For the text-containing cell, return its midpoint in (X, Y) coordinate format. 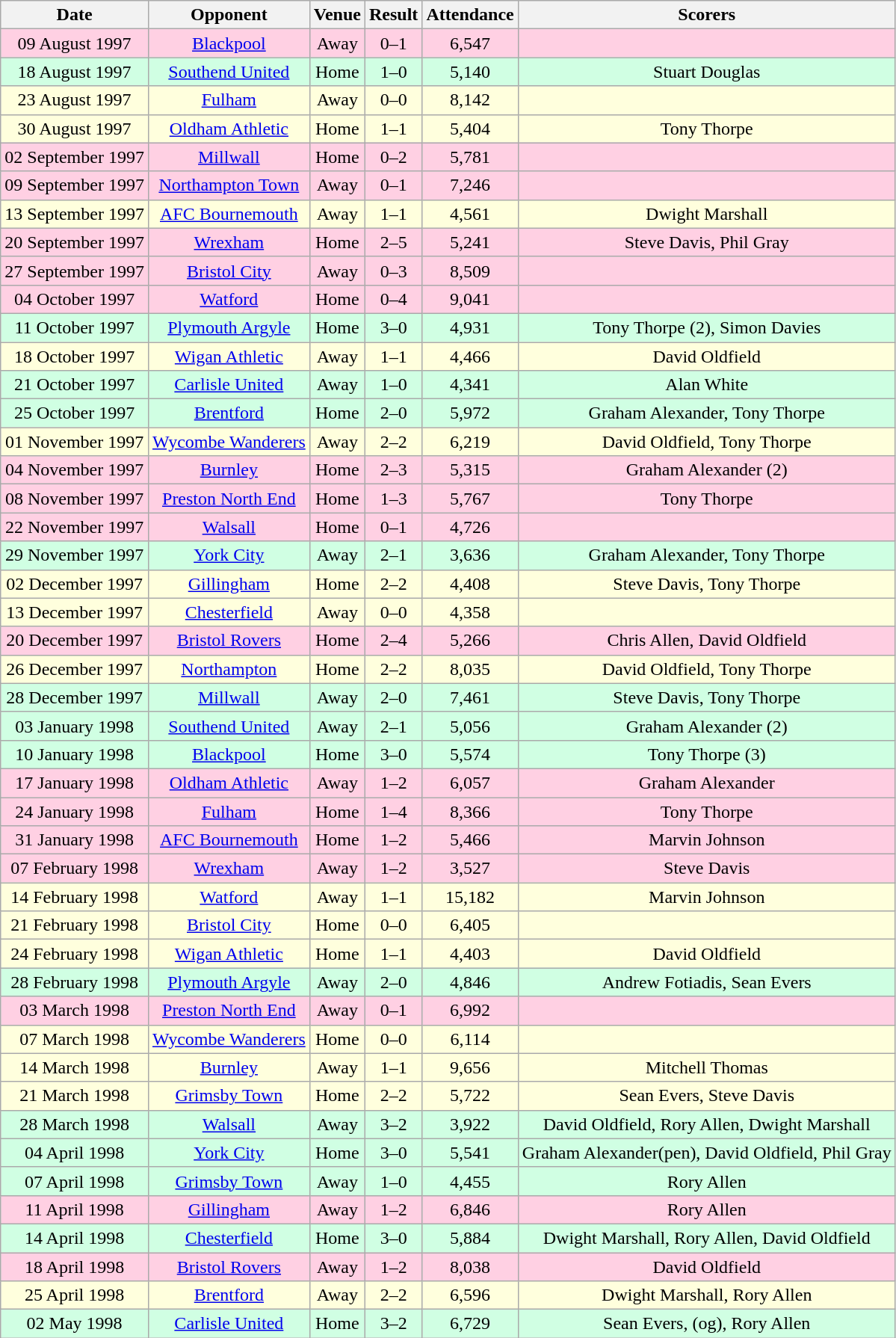
4,561 (470, 214)
11 October 1997 (75, 327)
3,636 (470, 555)
04 October 1997 (75, 299)
8,366 (470, 811)
18 April 1998 (75, 1267)
5,541 (470, 1153)
24 February 1998 (75, 954)
04 November 1997 (75, 470)
5,781 (470, 157)
Graham Alexander (707, 783)
14 February 1998 (75, 897)
04 April 1998 (75, 1153)
Northampton Town (229, 185)
13 September 1997 (75, 214)
5,241 (470, 242)
Sean Evers, (og), Rory Allen (707, 1324)
5,972 (470, 413)
5,140 (470, 72)
20 December 1997 (75, 641)
4,403 (470, 954)
1–3 (393, 499)
5,056 (470, 726)
4,358 (470, 612)
14 April 1998 (75, 1238)
6,219 (470, 442)
Andrew Fotiadis, Sean Evers (707, 982)
09 September 1997 (75, 185)
5,574 (470, 754)
4,455 (470, 1181)
0–2 (393, 157)
02 December 1997 (75, 584)
Date (75, 15)
02 May 1998 (75, 1324)
Sean Evers, Steve Davis (707, 1096)
27 September 1997 (75, 271)
07 February 1998 (75, 869)
2–3 (393, 470)
03 March 1998 (75, 1011)
7,461 (470, 697)
15,182 (470, 897)
2–4 (393, 641)
Alan White (707, 385)
21 October 1997 (75, 385)
07 March 1998 (75, 1039)
07 April 1998 (75, 1181)
8,038 (470, 1267)
Dwight Marshall (707, 214)
6,114 (470, 1039)
13 December 1997 (75, 612)
Dwight Marshall, Rory Allen, David Oldfield (707, 1238)
02 September 1997 (75, 157)
Tony Thorpe (2), Simon Davies (707, 327)
David Oldfield, Rory Allen, Dwight Marshall (707, 1124)
6,992 (470, 1011)
28 December 1997 (75, 697)
Northampton (229, 669)
24 January 1998 (75, 811)
4,466 (470, 357)
18 August 1997 (75, 72)
08 November 1997 (75, 499)
Tony Thorpe (3) (707, 754)
5,767 (470, 499)
Dwight Marshall, Rory Allen (707, 1295)
4,408 (470, 584)
26 December 1997 (75, 669)
6,405 (470, 925)
5,404 (470, 129)
Steve Davis (707, 869)
25 April 1998 (75, 1295)
01 November 1997 (75, 442)
Venue (337, 15)
21 March 1998 (75, 1096)
Attendance (470, 15)
Result (393, 15)
22 November 1997 (75, 527)
28 March 1998 (75, 1124)
5,884 (470, 1238)
6,846 (470, 1209)
5,722 (470, 1096)
3,527 (470, 869)
9,656 (470, 1067)
0–3 (393, 271)
23 August 1997 (75, 100)
20 September 1997 (75, 242)
4,341 (470, 385)
6,729 (470, 1324)
4,846 (470, 982)
18 October 1997 (75, 357)
Scorers (707, 15)
25 October 1997 (75, 413)
Chris Allen, David Oldfield (707, 641)
5,315 (470, 470)
6,057 (470, 783)
Opponent (229, 15)
5,466 (470, 840)
21 February 1998 (75, 925)
5,266 (470, 641)
3,922 (470, 1124)
11 April 1998 (75, 1209)
28 February 1998 (75, 982)
Graham Alexander(pen), David Oldfield, Phil Gray (707, 1153)
17 January 1998 (75, 783)
8,509 (470, 271)
6,547 (470, 43)
6,596 (470, 1295)
8,035 (470, 669)
0–4 (393, 299)
4,931 (470, 327)
Mitchell Thomas (707, 1067)
30 August 1997 (75, 129)
8,142 (470, 100)
9,041 (470, 299)
10 January 1998 (75, 754)
Stuart Douglas (707, 72)
7,246 (470, 185)
4,726 (470, 527)
Steve Davis, Phil Gray (707, 242)
14 March 1998 (75, 1067)
29 November 1997 (75, 555)
1–4 (393, 811)
31 January 1998 (75, 840)
2–5 (393, 242)
09 August 1997 (75, 43)
03 January 1998 (75, 726)
